Output the [x, y] coordinate of the center of the cell containing the given text.  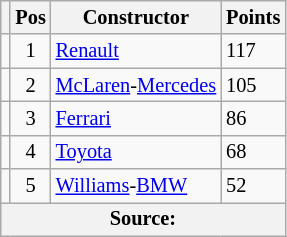
68 [253, 152]
Source: [143, 219]
5 [30, 186]
52 [253, 186]
Points [253, 17]
3 [30, 118]
4 [30, 152]
Ferrari [136, 118]
Toyota [136, 152]
Pos [30, 17]
Williams-BMW [136, 186]
Constructor [136, 17]
105 [253, 85]
Renault [136, 51]
McLaren-Mercedes [136, 85]
86 [253, 118]
117 [253, 51]
2 [30, 85]
1 [30, 51]
